Locate the cell with the specified text and output its (X, Y) center coordinate. 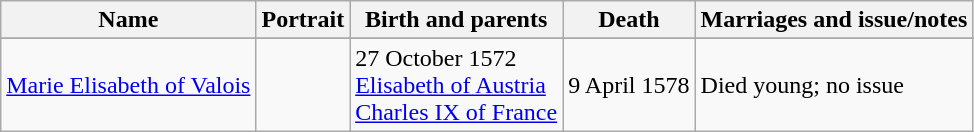
Portrait (303, 20)
Died young; no issue (834, 85)
Marie Elisabeth of Valois (128, 85)
9 April 1578 (629, 85)
Birth and parents (456, 20)
Marriages and issue/notes (834, 20)
27 October 1572Elisabeth of AustriaCharles IX of France (456, 85)
Death (629, 20)
Name (128, 20)
